Locate the cell with the specified text and output its (x, y) center coordinate. 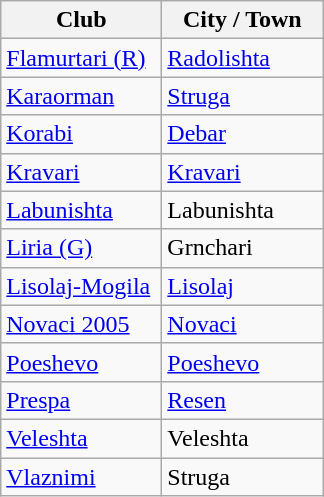
City / Town (242, 20)
Lisolaj-Mogila (82, 286)
Club (82, 20)
Karaorman (82, 96)
Grnchari (242, 248)
Novaci (242, 324)
Flamurtari (R) (82, 58)
Lisolaj (242, 286)
Debar (242, 134)
Vlaznimi (82, 477)
Novaci 2005 (82, 324)
Radolishta (242, 58)
Prespa (82, 400)
Korabi (82, 134)
Liria (G) (82, 248)
Resen (242, 400)
